For the text-containing cell, return its midpoint in [X, Y] coordinate format. 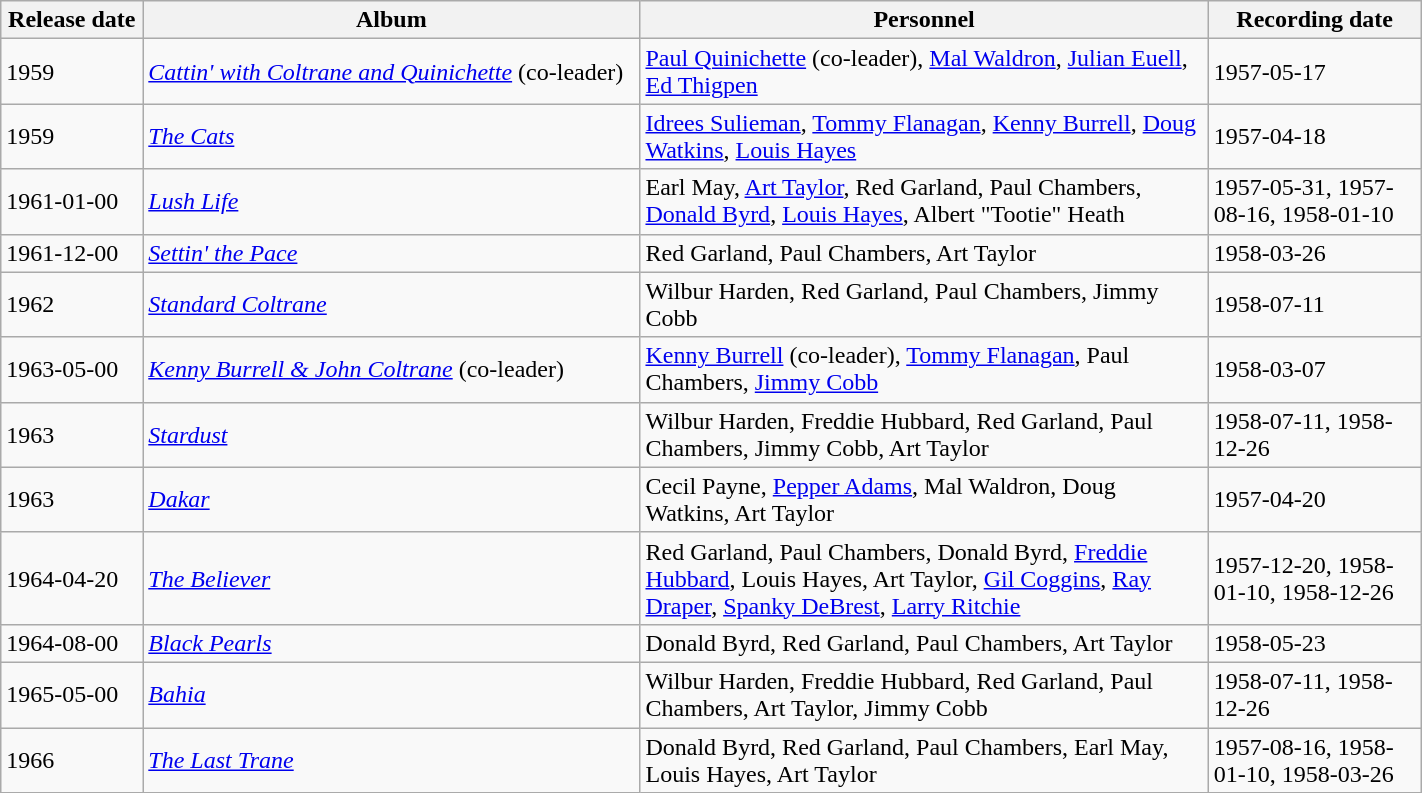
Settin' the Pace [392, 253]
Recording date [1314, 20]
Cecil Payne, Pepper Adams, Mal Waldron, Doug Watkins, Art Taylor [924, 500]
Cattin' with Coltrane and Quinichette (co-leader) [392, 72]
Kenny Burrell (co-leader), Tommy Flanagan, Paul Chambers, Jimmy Cobb [924, 370]
Paul Quinichette (co-leader), Mal Waldron, Julian Euell, Ed Thigpen [924, 72]
Kenny Burrell & John Coltrane (co-leader) [392, 370]
Personnel [924, 20]
Earl May, Art Taylor, Red Garland, Paul Chambers, Donald Byrd, Louis Hayes, Albert "Tootie" Heath [924, 202]
1958-05-23 [1314, 643]
The Believer [392, 578]
Wilbur Harden, Freddie Hubbard, Red Garland, Paul Chambers, Art Taylor, Jimmy Cobb [924, 694]
1957-04-18 [1314, 136]
Lush Life [392, 202]
Standard Coltrane [392, 304]
1958-03-26 [1314, 253]
The Last Trane [392, 760]
1966 [72, 760]
1964-04-20 [72, 578]
1957-12-20, 1958-01-10, 1958-12-26 [1314, 578]
1957-05-31, 1957-08-16, 1958-01-10 [1314, 202]
1961-01-00 [72, 202]
Album [392, 20]
Wilbur Harden, Red Garland, Paul Chambers, Jimmy Cobb [924, 304]
Release date [72, 20]
Idrees Sulieman, Tommy Flanagan, Kenny Burrell, Doug Watkins, Louis Hayes [924, 136]
1961-12-00 [72, 253]
Red Garland, Paul Chambers, Donald Byrd, Freddie Hubbard, Louis Hayes, Art Taylor, Gil Coggins, Ray Draper, Spanky DeBrest, Larry Ritchie [924, 578]
Donald Byrd, Red Garland, Paul Chambers, Art Taylor [924, 643]
Dakar [392, 500]
Bahia [392, 694]
Donald Byrd, Red Garland, Paul Chambers, Earl May, Louis Hayes, Art Taylor [924, 760]
1957-08-16, 1958-01-10, 1958-03-26 [1314, 760]
Stardust [392, 434]
1964-08-00 [72, 643]
1958-03-07 [1314, 370]
Red Garland, Paul Chambers, Art Taylor [924, 253]
1957-05-17 [1314, 72]
1963-05-00 [72, 370]
1957-04-20 [1314, 500]
The Cats [392, 136]
Wilbur Harden, Freddie Hubbard, Red Garland, Paul Chambers, Jimmy Cobb, Art Taylor [924, 434]
Black Pearls [392, 643]
1958-07-11 [1314, 304]
1965-05-00 [72, 694]
1962 [72, 304]
